Find where the given text appears and provide that cell's center as [X, Y] coordinate. 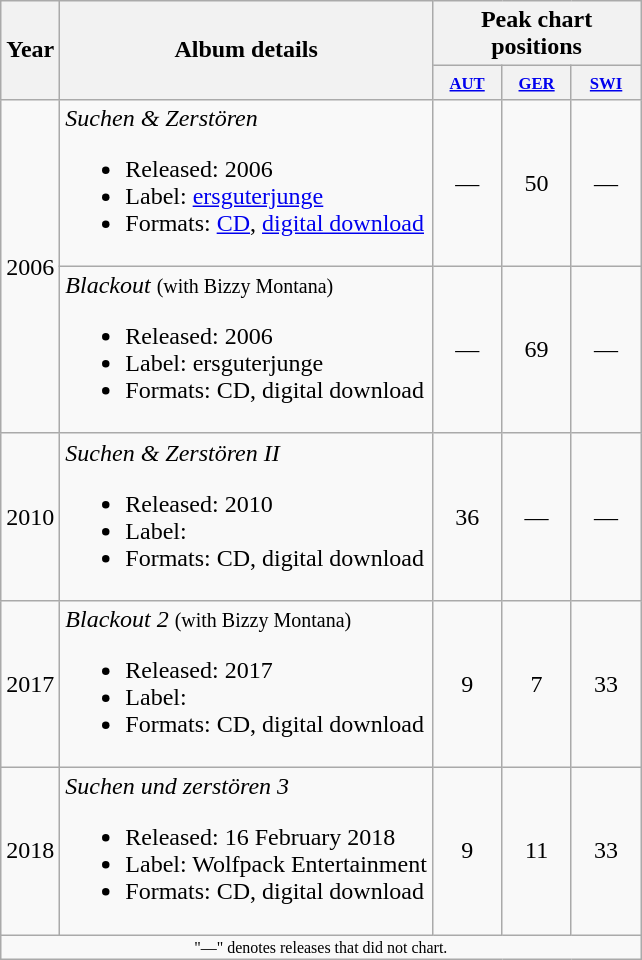
"—" denotes releases that did not chart. [321, 947]
Album details [246, 50]
50 [536, 182]
Suchen und zerstören 3Released: 16 February 2018Label: Wolfpack EntertainmentFormats: CD, digital download [246, 852]
11 [536, 852]
Year [30, 50]
2017 [30, 684]
GER [536, 82]
Peak chart positions [536, 34]
2010 [30, 516]
Suchen & Zerstören IIReleased: 2010Label:Formats: CD, digital download [246, 516]
SWI [606, 82]
2018 [30, 852]
Suchen & ZerstörenReleased: 2006Label: ersguterjungeFormats: CD, digital download [246, 182]
Blackout 2 (with Bizzy Montana)Released: 2017Label:Formats: CD, digital download [246, 684]
36 [466, 516]
AUT [466, 82]
Blackout (with Bizzy Montana)Released: 2006Label: ersguterjungeFormats: CD, digital download [246, 350]
2006 [30, 266]
69 [536, 350]
7 [536, 684]
